Find where the given text appears and provide that cell's center as [X, Y] coordinate. 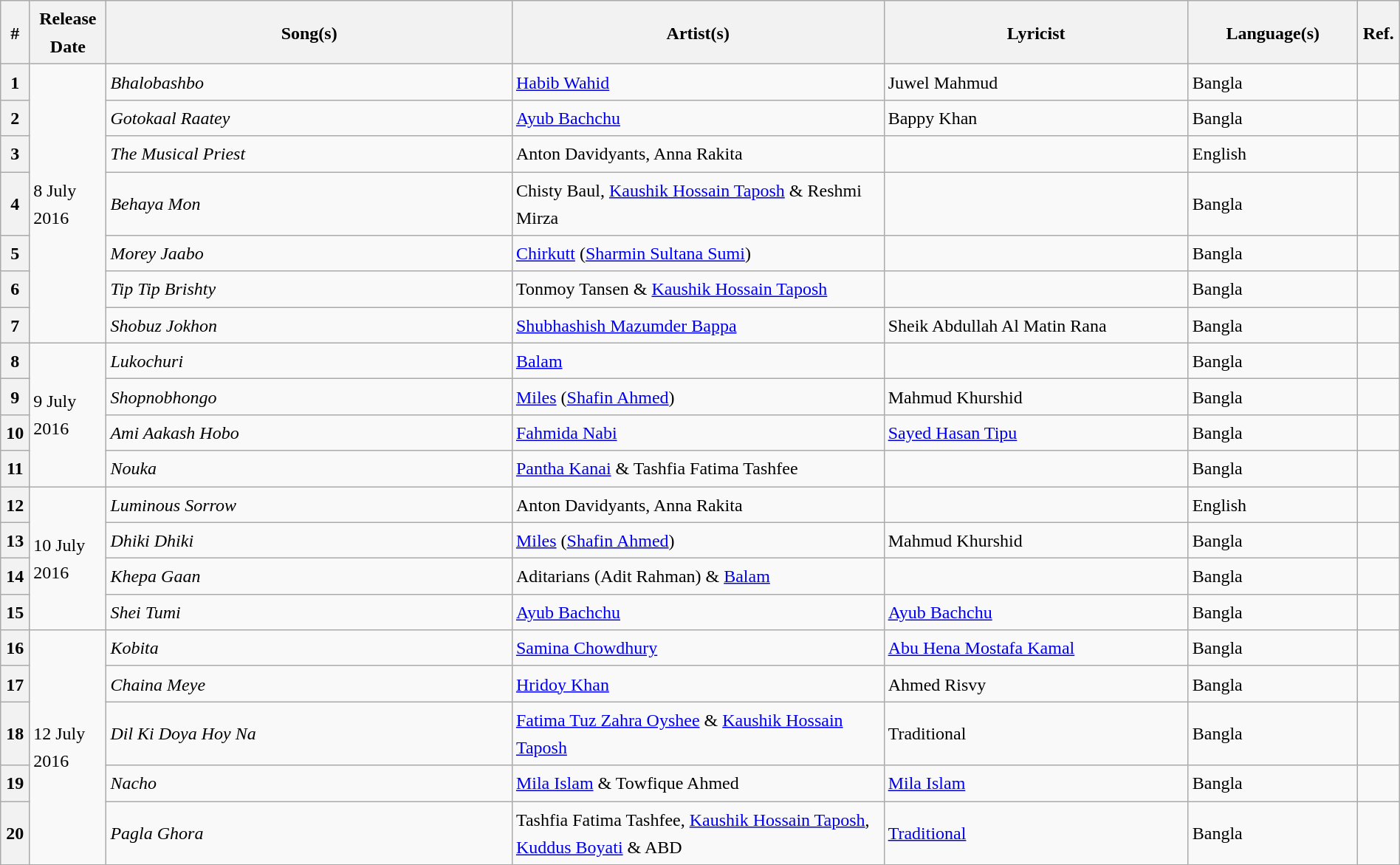
8 [15, 360]
4 [15, 203]
Bappy Khan [1036, 118]
10 July 2016 [68, 558]
Mila Islam & Towfique Ahmed [698, 783]
Samina Chowdhury [698, 649]
Chisty Baul, Kaushik Hossain Taposh & Reshmi Mirza [698, 203]
Hridoy Khan [698, 684]
3 [15, 154]
1 [15, 83]
Shopnobhongo [309, 397]
Chaina Meye [309, 684]
Morey Jaabo [309, 254]
Release Date [68, 33]
Mila Islam [1036, 783]
Shei Tumi [309, 612]
Ref. [1378, 33]
# [15, 33]
Bhalobashbo [309, 83]
Tip Tip Brishty [309, 290]
Gotokaal Raatey [309, 118]
7 [15, 325]
2 [15, 118]
Ahmed Risvy [1036, 684]
Fatima Tuz Zahra Oyshee & Kaushik Hossain Taposh [698, 734]
Dil Ki Doya Hoy Na [309, 734]
Song(s) [309, 33]
Pantha Kanai & Tashfia Fatima Tashfee [698, 468]
Chirkutt (Sharmin Sultana Sumi) [698, 254]
Abu Hena Mostafa Kamal [1036, 649]
Shobuz Jokhon [309, 325]
Fahmida Nabi [698, 433]
12 July 2016 [68, 748]
9 [15, 397]
Khepa Gaan [309, 576]
20 [15, 832]
13 [15, 541]
Luminous Sorrow [309, 504]
Language(s) [1273, 33]
16 [15, 649]
15 [15, 612]
8 July 2016 [68, 204]
Aditarians (Adit Rahman) & Balam [698, 576]
5 [15, 254]
Nacho [309, 783]
Shubhashish Mazumder Bappa [698, 325]
17 [15, 684]
19 [15, 783]
Artist(s) [698, 33]
11 [15, 468]
Lyricist [1036, 33]
The Musical Priest [309, 154]
Behaya Mon [309, 203]
10 [15, 433]
Tonmoy Tansen & Kaushik Hossain Taposh [698, 290]
Balam [698, 360]
Dhiki Dhiki [309, 541]
9 July 2016 [68, 414]
18 [15, 734]
6 [15, 290]
Habib Wahid [698, 83]
14 [15, 576]
Kobita [309, 649]
Ami Aakash Hobo [309, 433]
Sayed Hasan Tipu [1036, 433]
Pagla Ghora [309, 832]
Tashfia Fatima Tashfee, Kaushik Hossain Taposh, Kuddus Boyati & ABD [698, 832]
12 [15, 504]
Nouka [309, 468]
Lukochuri [309, 360]
Sheik Abdullah Al Matin Rana [1036, 325]
Juwel Mahmud [1036, 83]
